Extract the (x, y) coordinate from the center of the cell holding the provided text.  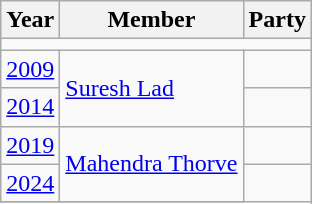
Suresh Lad (152, 88)
Party (277, 20)
Year (30, 20)
2014 (30, 107)
2009 (30, 69)
Mahendra Thorve (152, 164)
Member (152, 20)
2024 (30, 183)
2019 (30, 145)
